Extract the [x, y] coordinate from the center of the cell holding the provided text.  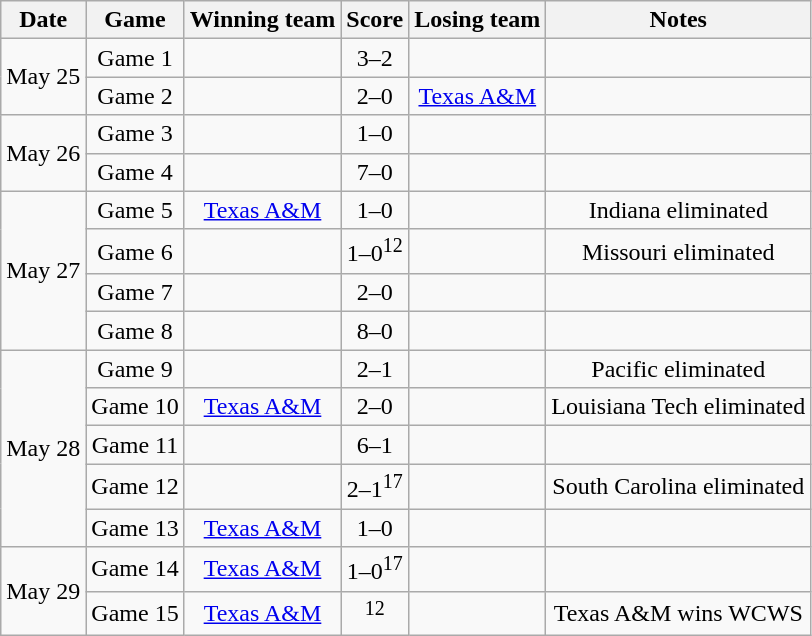
May 28 [44, 448]
1–017 [375, 570]
1–012 [375, 252]
Game 10 [135, 407]
South Carolina eliminated [678, 486]
Game 15 [135, 614]
Game 9 [135, 369]
Notes [678, 20]
8–0 [375, 331]
May 27 [44, 270]
Losing team [478, 20]
Date [44, 20]
Texas A&M wins WCWS [678, 614]
May 25 [44, 77]
Game 5 [135, 210]
2–1 [375, 369]
2–117 [375, 486]
Game 4 [135, 172]
Game 6 [135, 252]
Game 7 [135, 293]
May 29 [44, 592]
Indiana eliminated [678, 210]
Pacific eliminated [678, 369]
Game 3 [135, 134]
Score [375, 20]
May 26 [44, 153]
Game 11 [135, 445]
Game 1 [135, 58]
Game 8 [135, 331]
Game 13 [135, 528]
12 [375, 614]
6–1 [375, 445]
Game 12 [135, 486]
Game [135, 20]
3–2 [375, 58]
7–0 [375, 172]
Winning team [262, 20]
Game 14 [135, 570]
Game 2 [135, 96]
Missouri eliminated [678, 252]
Louisiana Tech eliminated [678, 407]
